Return [X, Y] of the center of cell containing provided text 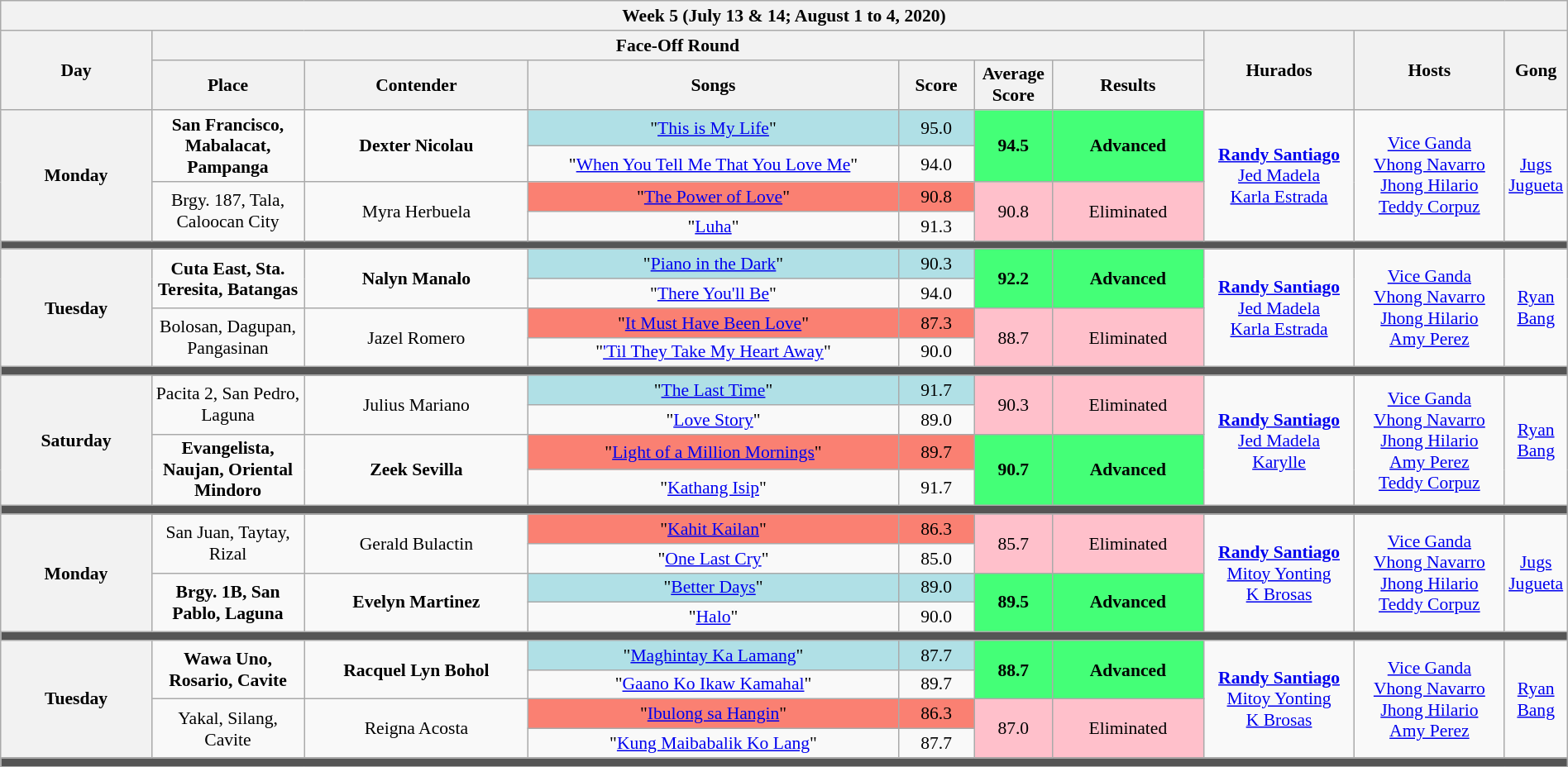
94.5 [1013, 147]
"Ibulong sa Hangin" [713, 714]
Average Score [1013, 84]
Wawa Uno, Rosario, Cavite [227, 669]
Results [1128, 84]
"Kung Maibabalik Ko Lang" [713, 744]
Julius Mariano [417, 405]
"It Must Have Been Love" [713, 323]
Contender [417, 84]
85.0 [936, 559]
Score [936, 84]
Bolosan, Dagupan, Pangasinan [227, 337]
91.3 [936, 226]
San Francisco, Mabalacat, Pampanga [227, 147]
"The Last Time" [713, 390]
Saturday [76, 441]
85.7 [1013, 544]
Hosts [1429, 71]
"Maghintay Ka Lamang" [713, 655]
Vice Ganda Vhong NavarroJhong HilarioAmy Perez [1429, 699]
Nalyn Manalo [417, 279]
"There You'll Be" [713, 293]
Songs [713, 84]
89.5 [1013, 602]
"Better Days" [713, 588]
Jazel Romero [417, 337]
"Halo" [713, 617]
Gerald Bulactin [417, 544]
"When You Tell Me That You Love Me" [713, 164]
Yakal, Silang, Cavite [227, 729]
Vice Ganda Vhong NavarroJhong Hilario Amy Perez [1429, 308]
Brgy. 187, Tala, Caloocan City [227, 212]
"Gaano Ko Ikaw Kamahal" [713, 684]
Myra Herbuela [417, 212]
Evangelista, Naujan, Oriental Mindoro [227, 469]
Cuta East, Sta. Teresita, Batangas [227, 279]
Vice Ganda Vhong NavarroJhong HilarioAmy PerezTeddy Corpuz [1429, 441]
Reigna Acosta [417, 729]
Dexter Nicolau [417, 147]
90.7 [1013, 469]
Zeek Sevilla [417, 469]
"This is My Life" [713, 129]
Randy Santiago Jed Madela Karylle [1279, 441]
87.0 [1013, 729]
Brgy. 1B, San Pablo, Laguna [227, 602]
Week 5 (July 13 & 14; August 1 to 4, 2020) [784, 16]
92.2 [1013, 279]
Vice Ganda Vhong NavarroJhong Hilario Teddy Corpuz [1429, 176]
"Light of a Million Mornings" [713, 451]
Vice Ganda Vhong NavarroJhong HilarioTeddy Corpuz [1429, 573]
"'Til They Take My Heart Away" [713, 352]
Hurados [1279, 71]
Face-Off Round [677, 45]
Place [227, 84]
95.0 [936, 129]
Evelyn Martinez [417, 602]
San Juan, Taytay, Rizal [227, 544]
"Love Story" [713, 420]
87.3 [936, 323]
"Luha" [713, 226]
"Kathang Isip" [713, 488]
Pacita 2, San Pedro, Laguna [227, 405]
"One Last Cry" [713, 559]
"Piano in the Dark" [713, 264]
"Kahit Kailan" [713, 529]
Gong [1536, 71]
Day [76, 71]
"The Power of Love" [713, 197]
Racquel Lyn Bohol [417, 669]
